Pinpoint the cell where the given text exists, returning its (x, y) midpoint coordinate. 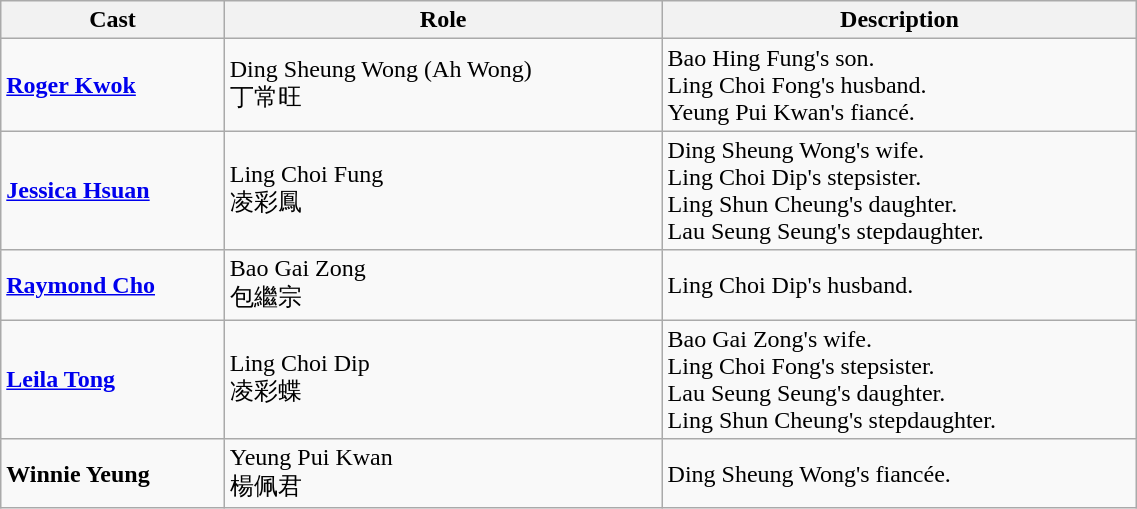
Roger Kwok (113, 85)
Description (900, 20)
Ding Sheung Wong's wife.Ling Choi Dip's stepsister.Ling Shun Cheung's daughter.Lau Seung Seung's stepdaughter. (900, 190)
Bao Hing Fung's son.Ling Choi Fong's husband.Yeung Pui Kwan's fiancé. (900, 85)
Ling Choi Dip凌彩蝶 (443, 380)
Leila Tong (113, 380)
Jessica Hsuan (113, 190)
Ling Choi Fung凌彩鳳 (443, 190)
Bao Gai Zong's wife.Ling Choi Fong's stepsister.Lau Seung Seung's daughter.Ling Shun Cheung's stepdaughter. (900, 380)
Bao Gai Zong包繼宗 (443, 285)
Winnie Yeung (113, 474)
Ding Sheung Wong (Ah Wong)丁常旺 (443, 85)
Yeung Pui Kwan楊佩君 (443, 474)
Ling Choi Dip's husband. (900, 285)
Role (443, 20)
Raymond Cho (113, 285)
Ding Sheung Wong's fiancée. (900, 474)
Cast (113, 20)
